Identify which cell holds the provided text, then report its [x, y] central coordinate. 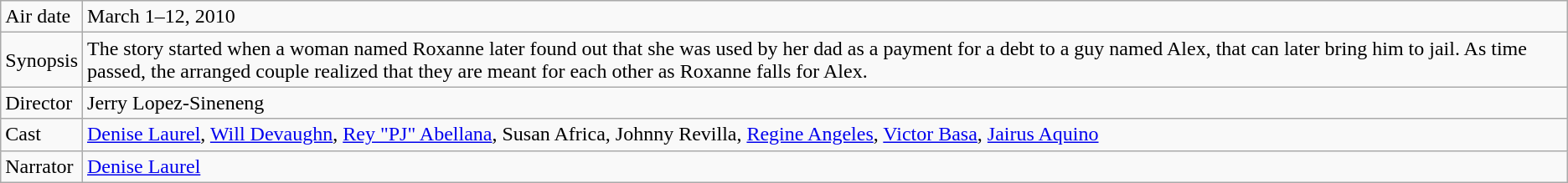
March 1–12, 2010 [826, 17]
Cast [42, 135]
Denise Laurel [826, 166]
Jerry Lopez-Sineneng [826, 103]
Air date [42, 17]
Narrator [42, 166]
Director [42, 103]
Denise Laurel, Will Devaughn, Rey "PJ" Abellana, Susan Africa, Johnny Revilla, Regine Angeles, Victor Basa, Jairus Aquino [826, 135]
Synopsis [42, 60]
